Pinpoint the cell where the given text exists, returning its [X, Y] midpoint coordinate. 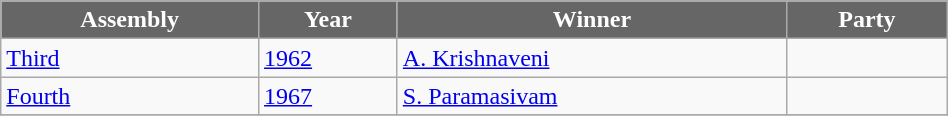
Winner [592, 20]
1967 [328, 96]
1962 [328, 58]
Party [868, 20]
Year [328, 20]
Third [130, 58]
S. Paramasivam [592, 96]
A. Krishnaveni [592, 58]
Fourth [130, 96]
Assembly [130, 20]
